Output the (x, y) coordinate of the center of the cell containing the given text.  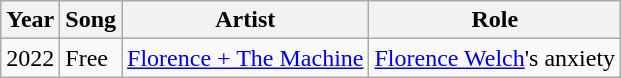
Florence + The Machine (246, 58)
Year (30, 20)
Artist (246, 20)
Free (91, 58)
Florence Welch's anxiety (495, 58)
Song (91, 20)
2022 (30, 58)
Role (495, 20)
